From the cell containing the given text, extract its center point as [X, Y] coordinate. 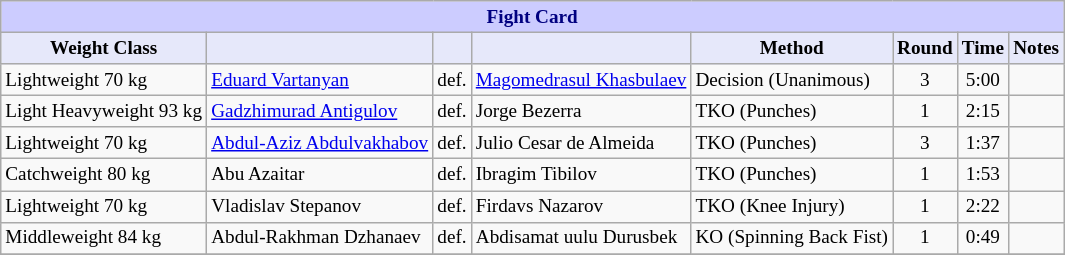
Magomedrasul Khasbulaev [581, 80]
Notes [1036, 48]
Round [926, 48]
Julio Cesar de Almeida [581, 143]
5:00 [982, 80]
Jorge Bezerra [581, 111]
Eduard Vartanyan [320, 80]
2:22 [982, 206]
Abdul-Rakhman Dzhanaev [320, 238]
Light Heavyweight 93 kg [104, 111]
2:15 [982, 111]
Gadzhimurad Antigulov [320, 111]
0:49 [982, 238]
TKO (Knee Injury) [792, 206]
Catchweight 80 kg [104, 175]
Fight Card [532, 17]
Time [982, 48]
Vladislav Stepanov [320, 206]
Method [792, 48]
Middleweight 84 kg [104, 238]
Ibragim Tibilov [581, 175]
1:37 [982, 143]
Firdavs Nazarov [581, 206]
Abdisamat uulu Durusbek [581, 238]
Decision (Unanimous) [792, 80]
Weight Class [104, 48]
Abdul-Aziz Abdulvakhabov [320, 143]
KO (Spinning Back Fist) [792, 238]
Abu Azaitar [320, 175]
1:53 [982, 175]
